For the text-containing cell, return its midpoint in (X, Y) coordinate format. 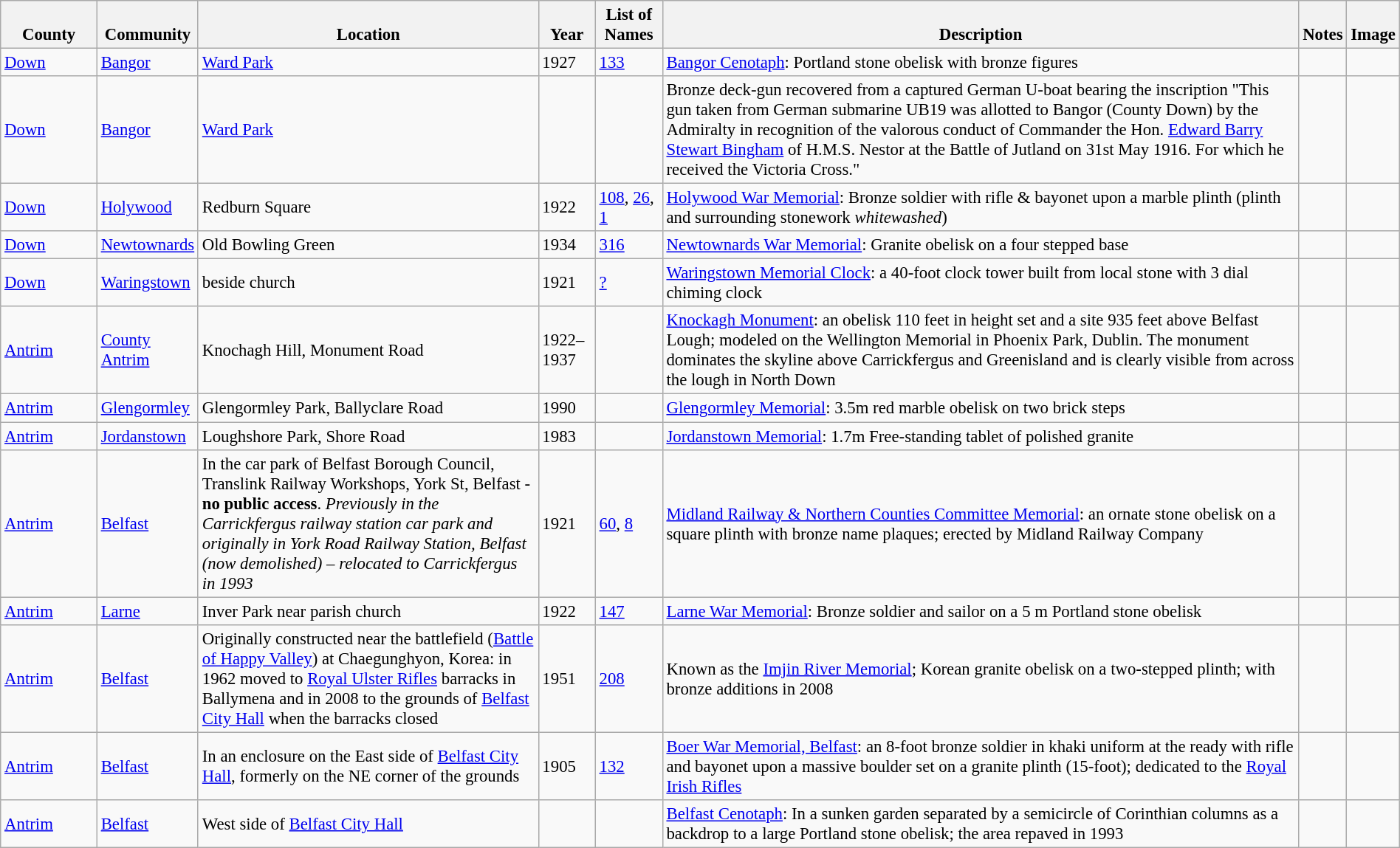
1927 (567, 62)
Glengormley (148, 408)
108, 26, 1 (629, 208)
Newtownards War Memorial: Granite obelisk on a four stepped base (981, 245)
1990 (567, 408)
1983 (567, 436)
Notes (1323, 25)
Glengormley Park, Ballyclare Road (368, 408)
Waringstown Memorial Clock: a 40-foot clock tower built from local stone with 3 dial chiming clock (981, 283)
Holywood (148, 208)
Holywood War Memorial: Bronze soldier with rifle & bayonet upon a marble plinth (plinth and surrounding stonework whitewashed) (981, 208)
West side of Belfast City Hall (368, 824)
beside church (368, 283)
147 (629, 611)
Year (567, 25)
208 (629, 678)
Newtownards (148, 245)
Bangor Cenotaph: Portland stone obelisk with bronze figures (981, 62)
132 (629, 766)
Redburn Square (368, 208)
Loughshore Park, Shore Road (368, 436)
Old Bowling Green (368, 245)
Inver Park near parish church (368, 611)
Knochagh Hill, Monument Road (368, 350)
Larne War Memorial: Bronze soldier and sailor on a 5 m Portland stone obelisk (981, 611)
60, 8 (629, 523)
Known as the Imjin River Memorial; Korean granite obelisk on a two-stepped plinth; with bronze additions in 2008 (981, 678)
Image (1373, 25)
316 (629, 245)
1934 (567, 245)
Jordanstown (148, 436)
County (49, 25)
Glengormley Memorial: 3.5m red marble obelisk on two brick steps (981, 408)
County Antrim (148, 350)
? (629, 283)
Location (368, 25)
List of Names (629, 25)
Description (981, 25)
Community (148, 25)
1951 (567, 678)
133 (629, 62)
Jordanstown Memorial: 1.7m Free-standing tablet of polished granite (981, 436)
In an enclosure on the East side of Belfast City Hall, formerly on the NE corner of the grounds (368, 766)
1905 (567, 766)
Larne (148, 611)
Waringstown (148, 283)
1922–1937 (567, 350)
